Output the (X, Y) coordinate of the center of the cell containing the given text.  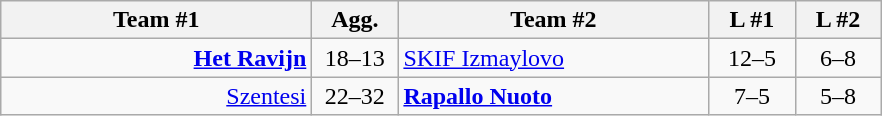
L #2 (838, 20)
5–8 (838, 96)
Het Ravijn (156, 58)
Szentesi (156, 96)
Agg. (355, 20)
18–13 (355, 58)
Team #2 (554, 20)
SKIF Izmaylovo (554, 58)
6–8 (838, 58)
12–5 (752, 58)
L #1 (752, 20)
Team #1 (156, 20)
22–32 (355, 96)
7–5 (752, 96)
Rapallo Nuoto (554, 96)
